Search for the cell housing the specified text and yield its (X, Y) center coordinate. 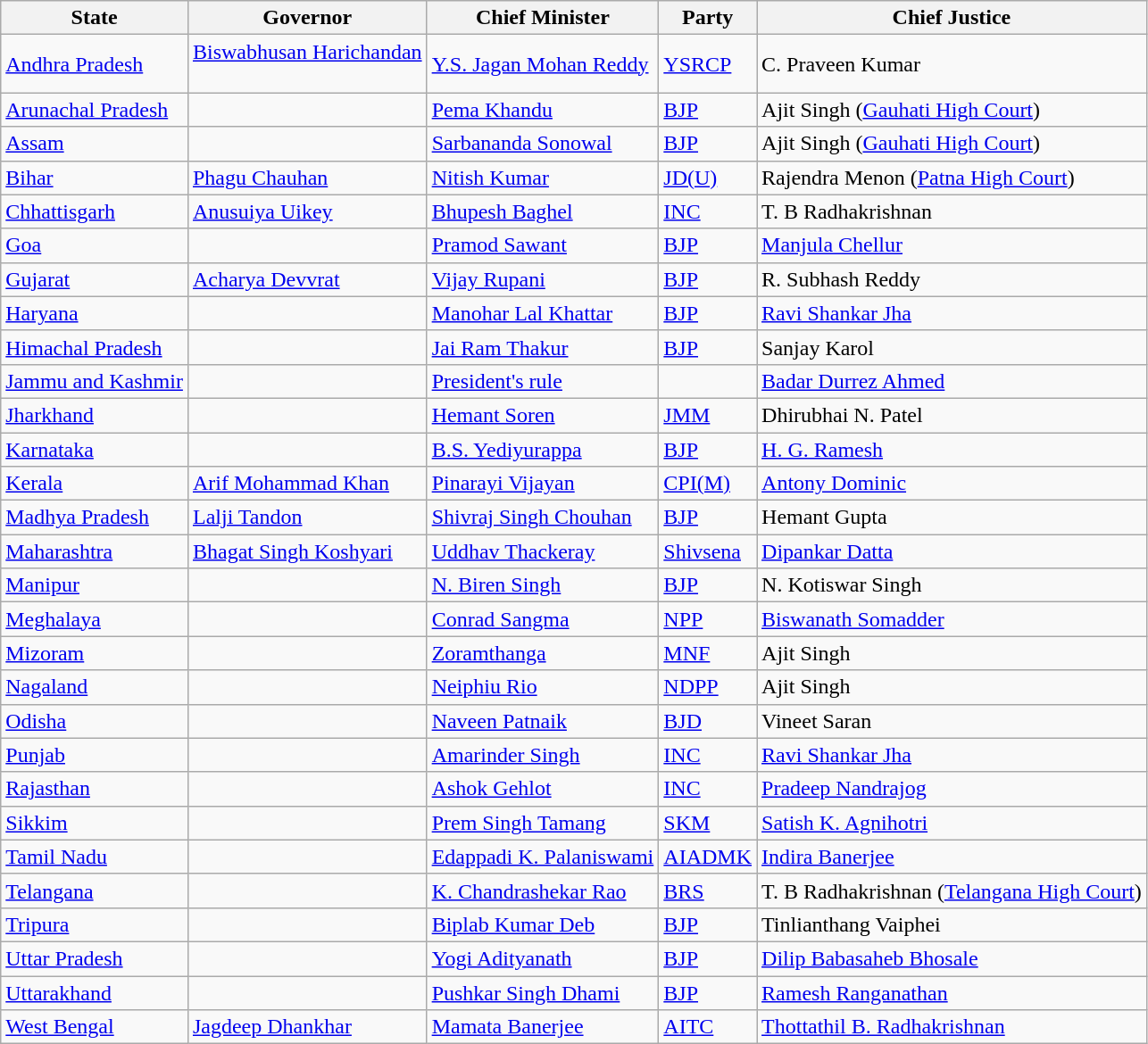
Chief Minister (543, 18)
Kerala (95, 484)
Goa (95, 245)
Uttarakhand (95, 993)
Bhagat Singh Koshyari (307, 551)
Yogi Adityanath (543, 958)
Lalji Tandon (307, 518)
Hemant Soren (543, 415)
Governor (307, 18)
Naveen Patnaik (543, 721)
Y.S. Jagan Mohan Reddy (543, 64)
Sanjay Karol (952, 347)
R. Subhash Reddy (952, 279)
Jammu and Kashmir (95, 381)
Phagu Chauhan (307, 178)
Nagaland (95, 687)
Biplab Kumar Deb (543, 924)
SKM (708, 823)
Prem Singh Tamang (543, 823)
President's rule (543, 381)
Madhya Pradesh (95, 518)
Acharya Devvrat (307, 279)
Pradeep Nandrajog (952, 789)
Jagdeep Dhankhar (307, 1027)
Rajasthan (95, 789)
Mamata Banerjee (543, 1027)
Conrad Sangma (543, 619)
Dilip Babasaheb Bhosale (952, 958)
Ramesh Ranganathan (952, 993)
Pushkar Singh Dhami (543, 993)
Himachal Pradesh (95, 347)
Arif Mohammad Khan (307, 484)
Tinlianthang Vaiphei (952, 924)
Uttar Pradesh (95, 958)
T. B Radhakrishnan (Telangana High Court) (952, 891)
Sikkim (95, 823)
Rajendra Menon (Patna High Court) (952, 178)
JD(U) (708, 178)
West Bengal (95, 1027)
Manipur (95, 585)
Pinarayi Vijayan (543, 484)
MNF (708, 653)
N. Biren Singh (543, 585)
CPI(M) (708, 484)
Shivraj Singh Chouhan (543, 518)
Haryana (95, 313)
Maharashtra (95, 551)
Pema Khandu (543, 110)
NPP (708, 619)
Neiphiu Rio (543, 687)
State (95, 18)
BRS (708, 891)
H. G. Ramesh (952, 449)
Vijay Rupani (543, 279)
Thottathil B. Radhakrishnan (952, 1027)
AITC (708, 1027)
Assam (95, 144)
Party (708, 18)
Chhattisgarh (95, 211)
Dhirubhai N. Patel (952, 415)
Zoramthanga (543, 653)
Pramod Sawant (543, 245)
BJD (708, 721)
Biswabhusan Harichandan (307, 64)
K. Chandrashekar Rao (543, 891)
JMM (708, 415)
Ashok Gehlot (543, 789)
Bhupesh Baghel (543, 211)
Uddhav Thackeray (543, 551)
Telangana (95, 891)
N. Kotiswar Singh (952, 585)
Tripura (95, 924)
Meghalaya (95, 619)
Karnataka (95, 449)
NDPP (708, 687)
Bihar (95, 178)
Antony Dominic (952, 484)
Jai Ram Thakur (543, 347)
Arunachal Pradesh (95, 110)
AIADMK (708, 857)
Dipankar Datta (952, 551)
Punjab (95, 755)
Chief Justice (952, 18)
Manohar Lal Khattar (543, 313)
Shivsena (708, 551)
Mizoram (95, 653)
Biswanath Somadder (952, 619)
Odisha (95, 721)
C. Praveen Kumar (952, 64)
Vineet Saran (952, 721)
Jharkhand (95, 415)
YSRCP (708, 64)
Hemant Gupta (952, 518)
Edappadi K. Palaniswami (543, 857)
Gujarat (95, 279)
Anusuiya Uikey (307, 211)
Andhra Pradesh (95, 64)
Tamil Nadu (95, 857)
Satish K. Agnihotri (952, 823)
Badar Durrez Ahmed (952, 381)
T. B Radhakrishnan (952, 211)
Manjula Chellur (952, 245)
Sarbananda Sonowal (543, 144)
Amarinder Singh (543, 755)
Nitish Kumar (543, 178)
Indira Banerjee (952, 857)
B.S. Yediyurappa (543, 449)
